Provide the (x, y) coordinate of the cell's center where the given text is located.  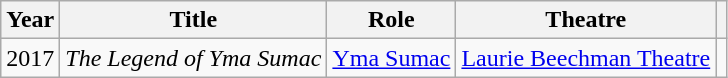
The Legend of Yma Sumac (194, 58)
Theatre (586, 20)
Laurie Beechman Theatre (586, 58)
Title (194, 20)
Year (30, 20)
Yma Sumac (392, 58)
Role (392, 20)
2017 (30, 58)
